Extract the (x, y) coordinate from the center of the cell holding the provided text.  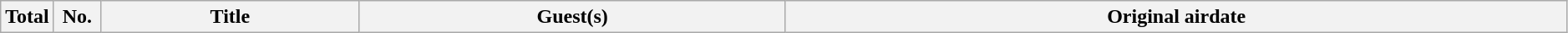
No. (77, 17)
Original airdate (1176, 17)
Title (230, 17)
Guest(s) (572, 17)
Total (28, 17)
